Find where the given text appears and provide that cell's center as [x, y] coordinate. 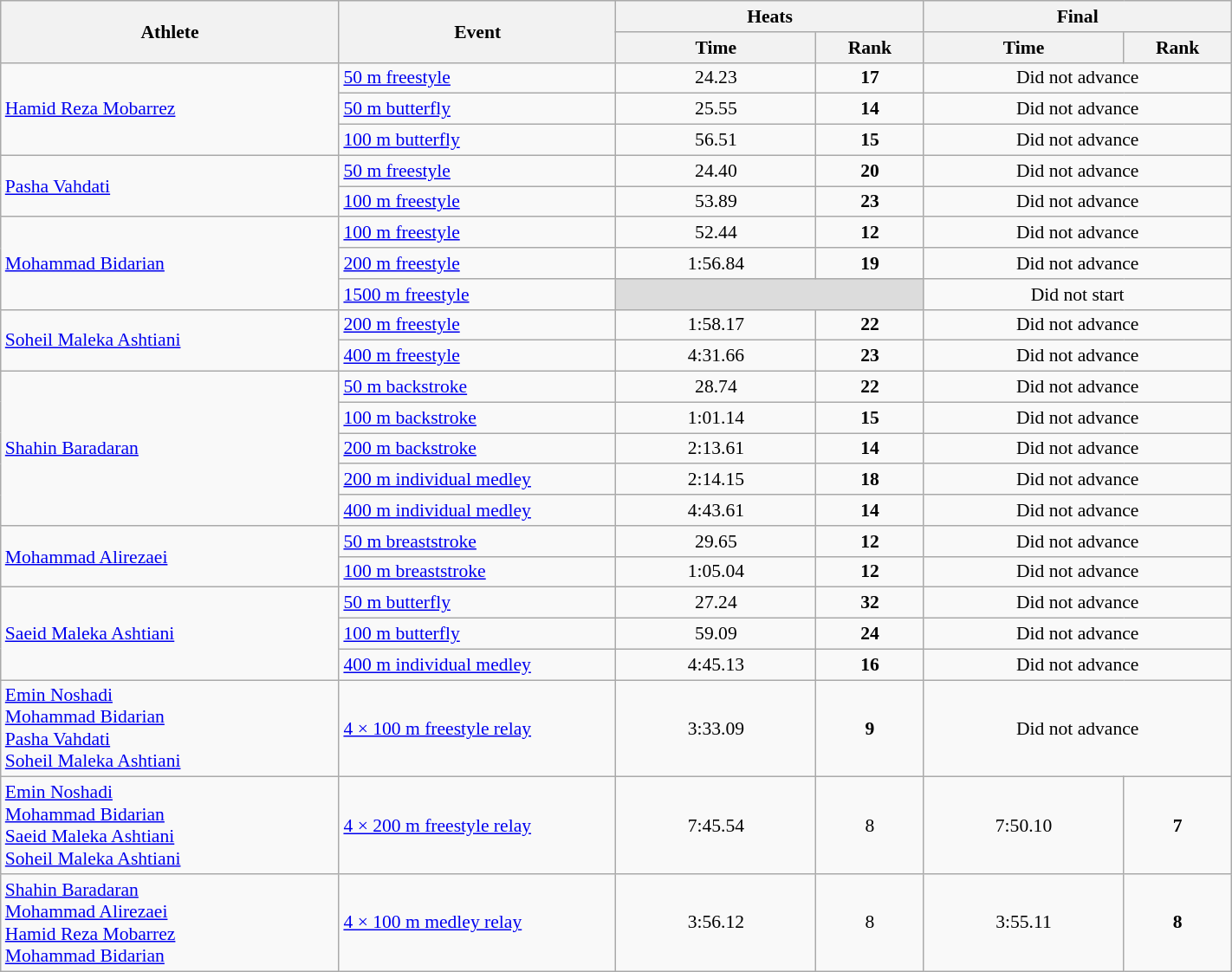
7 [1177, 826]
200 m backstroke [477, 449]
28.74 [716, 387]
24 [870, 634]
Shahin Baradaran [170, 449]
Shahin BaradaranMohammad AlirezaeiHamid Reza MobarrezMohammad Bidarian [170, 923]
Hamid Reza Mobarrez [170, 109]
1:58.17 [716, 325]
Final [1078, 16]
3:55.11 [1024, 923]
50 m backstroke [477, 387]
24.23 [716, 78]
Event [477, 31]
1:05.04 [716, 572]
7:45.54 [716, 826]
2:14.15 [716, 480]
Pasha Vahdati [170, 185]
100 m backstroke [477, 418]
27.24 [716, 603]
4 × 100 m medley relay [477, 923]
20 [870, 171]
53.89 [716, 202]
Saeid Maleka Ashtiani [170, 634]
100 m breaststroke [477, 572]
1:56.84 [716, 263]
Soheil Maleka Ashtiani [170, 340]
Mohammad Alirezaei [170, 556]
4:31.66 [716, 356]
4:43.61 [716, 510]
4:45.13 [716, 664]
3:33.09 [716, 729]
400 m freestyle [477, 356]
52.44 [716, 233]
Heats [769, 16]
Mohammad Bidarian [170, 263]
1:01.14 [716, 418]
Athlete [170, 31]
59.09 [716, 634]
18 [870, 480]
19 [870, 263]
32 [870, 603]
Emin NoshadiMohammad BidarianSaeid Maleka AshtianiSoheil Maleka Ashtiani [170, 826]
50 m breaststroke [477, 541]
Emin NoshadiMohammad BidarianPasha VahdatiSoheil Maleka Ashtiani [170, 729]
17 [870, 78]
Did not start [1078, 295]
16 [870, 664]
4 × 100 m freestyle relay [477, 729]
2:13.61 [716, 449]
3:56.12 [716, 923]
200 m individual medley [477, 480]
7:50.10 [1024, 826]
9 [870, 729]
1500 m freestyle [477, 295]
4 × 200 m freestyle relay [477, 826]
29.65 [716, 541]
25.55 [716, 109]
56.51 [716, 140]
24.40 [716, 171]
